Scan for the cell matching the given text and deliver its [x, y] coordinate at center. 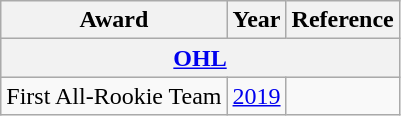
OHL [200, 58]
2019 [256, 96]
First All-Rookie Team [114, 96]
Reference [342, 20]
Award [114, 20]
Year [256, 20]
